Pinpoint the cell where the given text exists, returning its (X, Y) midpoint coordinate. 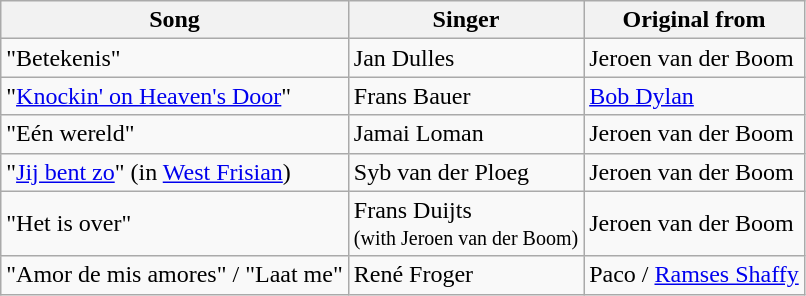
"Amor de mis amores" / "Laat me" (175, 275)
Jan Dulles (466, 58)
Frans Duijts (with Jeroen van der Boom) (466, 224)
René Froger (466, 275)
"Het is over" (175, 224)
"Betekenis" (175, 58)
"Eén wereld" (175, 134)
Song (175, 20)
Paco / Ramses Shaffy (694, 275)
Jamai Loman (466, 134)
"Knockin' on Heaven's Door" (175, 96)
Syb van der Ploeg (466, 172)
Original from (694, 20)
Frans Bauer (466, 96)
Bob Dylan (694, 96)
Singer (466, 20)
"Jij bent zo" (in West Frisian) (175, 172)
